Output the [X, Y] coordinate of the center of the cell containing the given text.  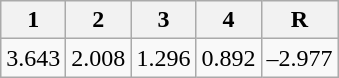
2.008 [98, 58]
–2.977 [300, 58]
4 [228, 20]
3 [164, 20]
1 [34, 20]
R [300, 20]
0.892 [228, 58]
3.643 [34, 58]
2 [98, 20]
1.296 [164, 58]
